From the cell containing the given text, extract its center point as (X, Y) coordinate. 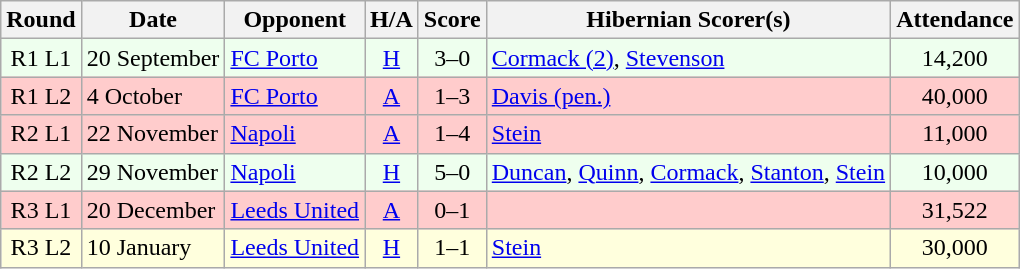
14,200 (955, 58)
R3 L1 (41, 210)
1–4 (452, 134)
1–3 (452, 96)
31,522 (955, 210)
Cormack (2), Stevenson (688, 58)
Score (452, 20)
R1 L1 (41, 58)
Davis (pen.) (688, 96)
R2 L2 (41, 172)
1–1 (452, 248)
Date (153, 20)
0–1 (452, 210)
Hibernian Scorer(s) (688, 20)
11,000 (955, 134)
R3 L2 (41, 248)
29 November (153, 172)
3–0 (452, 58)
40,000 (955, 96)
Attendance (955, 20)
20 September (153, 58)
10 January (153, 248)
30,000 (955, 248)
10,000 (955, 172)
20 December (153, 210)
5–0 (452, 172)
22 November (153, 134)
Opponent (295, 20)
R1 L2 (41, 96)
4 October (153, 96)
Duncan, Quinn, Cormack, Stanton, Stein (688, 172)
H/A (392, 20)
Round (41, 20)
R2 L1 (41, 134)
